Determine the (X, Y) coordinate at the center of the cell enclosing the given text.  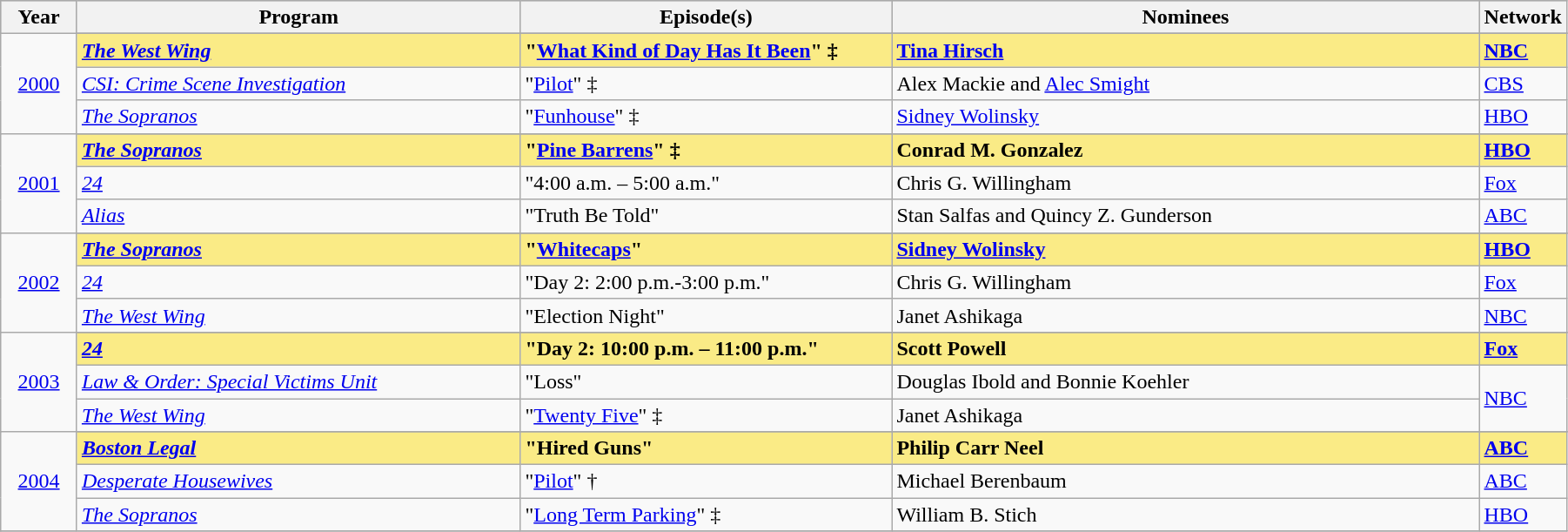
Scott Powell (1185, 348)
"What Kind of Day Has It Been" ‡ (707, 51)
CSI: Crime Scene Investigation (298, 84)
Episode(s) (707, 17)
"Pine Barrens" ‡ (707, 150)
"Hired Guns" (707, 448)
"4:00 a.m. – 5:00 a.m." (707, 183)
Conrad M. Gonzalez (1185, 150)
Year (39, 17)
"Twenty Five" ‡ (707, 415)
Philip Carr Neel (1185, 448)
Program (298, 17)
"Pilot" † (707, 481)
2002 (39, 282)
Law & Order: Special Victims Unit (298, 381)
William B. Stich (1185, 515)
"Long Term Parking" ‡ (707, 515)
"Day 2: 10:00 p.m. – 11:00 p.m." (707, 348)
Stan Salfas and Quincy Z. Gunderson (1185, 216)
Nominees (1185, 17)
"Election Night" (707, 315)
Michael Berenbaum (1185, 481)
2004 (39, 481)
Alex Mackie and Alec Smight (1185, 84)
Desperate Housewives (298, 481)
CBS (1523, 84)
2000 (39, 84)
"Loss" (707, 381)
"Day 2: 2:00 p.m.-3:00 p.m." (707, 282)
2003 (39, 381)
Network (1523, 17)
Boston Legal (298, 448)
2001 (39, 183)
"Truth Be Told" (707, 216)
"Funhouse" ‡ (707, 117)
Tina Hirsch (1185, 51)
Douglas Ibold and Bonnie Koehler (1185, 381)
"Whitecaps" (707, 249)
Alias (298, 216)
"Pilot" ‡ (707, 84)
